Extract the [X, Y] coordinate from the center of the cell holding the provided text.  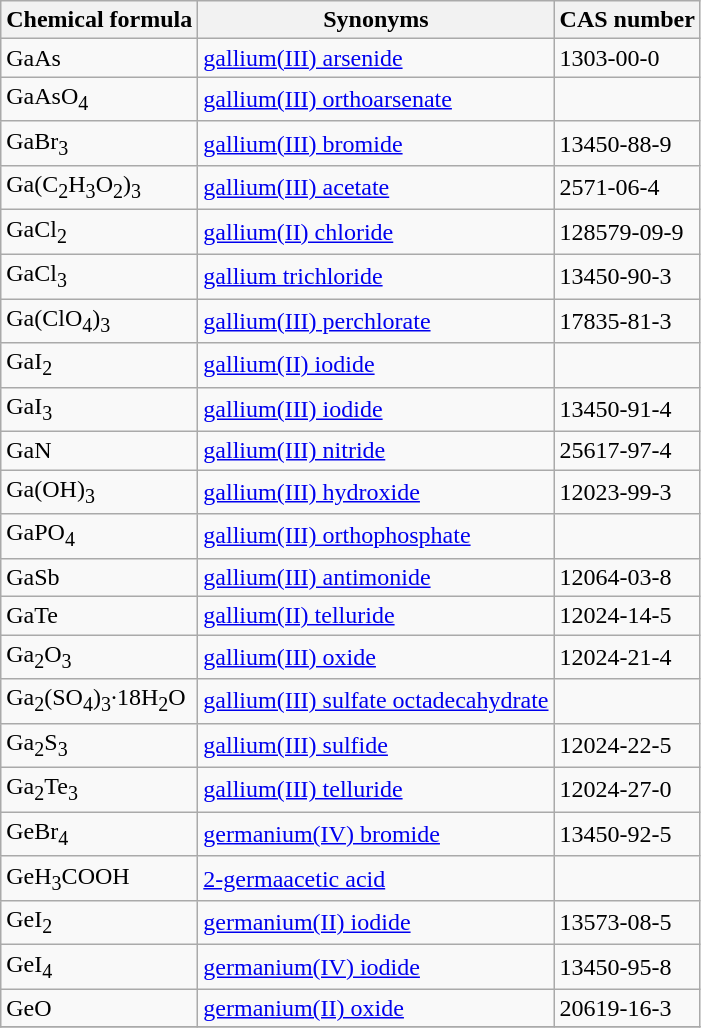
GaCl2 [100, 232]
GaI2 [100, 365]
Synonyms [376, 20]
GaSb [100, 577]
gallium(III) bromide [376, 143]
gallium(III) orthophosphate [376, 536]
gallium(III) oxide [376, 656]
GeI2 [100, 923]
germanium(II) oxide [376, 1008]
Chemical formula [100, 20]
Ga(C2H3O2)3 [100, 188]
12024-22-5 [627, 745]
12023-99-3 [627, 492]
gallium(III) hydroxide [376, 492]
GaPO4 [100, 536]
2-germaacetic acid [376, 878]
Ga2(SO4)3·18H2O [100, 701]
GaTe [100, 615]
GeO [100, 1008]
germanium(II) iodide [376, 923]
gallium(III) antimonide [376, 577]
gallium(III) orthoarsenate [376, 99]
GaN [100, 451]
GeI4 [100, 967]
1303-00-0 [627, 58]
gallium(III) iodide [376, 409]
12024-14-5 [627, 615]
gallium(III) acetate [376, 188]
13450-90-3 [627, 276]
128579-09-9 [627, 232]
20619-16-3 [627, 1008]
17835-81-3 [627, 321]
25617-97-4 [627, 451]
13450-92-5 [627, 834]
gallium(II) iodide [376, 365]
CAS number [627, 20]
Ga(OH)3 [100, 492]
Ga2Te3 [100, 790]
Ga2O3 [100, 656]
GaAs [100, 58]
gallium(III) sulfide [376, 745]
gallium(III) sulfate octadecahydrate [376, 701]
2571-06-4 [627, 188]
gallium(III) perchlorate [376, 321]
GeH3COOH [100, 878]
13450-91-4 [627, 409]
13450-95-8 [627, 967]
gallium trichloride [376, 276]
gallium(III) telluride [376, 790]
GaCl3 [100, 276]
12024-27-0 [627, 790]
Ga(ClO4)3 [100, 321]
gallium(III) nitride [376, 451]
gallium(II) chloride [376, 232]
GaI3 [100, 409]
Ga2S3 [100, 745]
13573-08-5 [627, 923]
gallium(II) telluride [376, 615]
germanium(IV) iodide [376, 967]
GaBr3 [100, 143]
GaAsO4 [100, 99]
12064-03-8 [627, 577]
13450-88-9 [627, 143]
gallium(III) arsenide [376, 58]
GeBr4 [100, 834]
12024-21-4 [627, 656]
germanium(IV) bromide [376, 834]
